Identify which cell holds the provided text, then report its [X, Y] central coordinate. 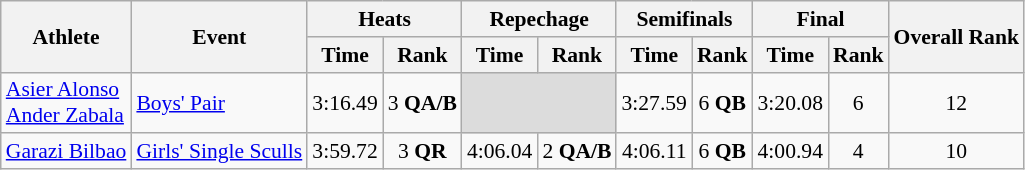
4:00.94 [790, 152]
10 [956, 152]
12 [956, 102]
3:20.08 [790, 102]
Semifinals [684, 19]
3 QA/B [422, 102]
Boys' Pair [219, 102]
6 [858, 102]
Final [821, 19]
4:06.04 [500, 152]
Girls' Single Sculls [219, 152]
Repechage [540, 19]
2 QA/B [576, 152]
Event [219, 36]
3:59.72 [344, 152]
3:16.49 [344, 102]
Athlete [66, 36]
4 [858, 152]
4:06.11 [654, 152]
Asier AlonsoAnder Zabala [66, 102]
Garazi Bilbao [66, 152]
3:27.59 [654, 102]
Heats [384, 19]
Overall Rank [956, 36]
3 QR [422, 152]
